Detect which cell encompasses the target text, then output its [X, Y] center coordinate. 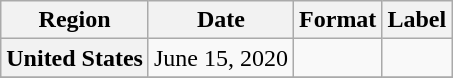
June 15, 2020 [220, 58]
United States [75, 58]
Region [75, 20]
Label [417, 20]
Format [338, 20]
Date [220, 20]
